Extract the [X, Y] coordinate from the center of the cell holding the provided text.  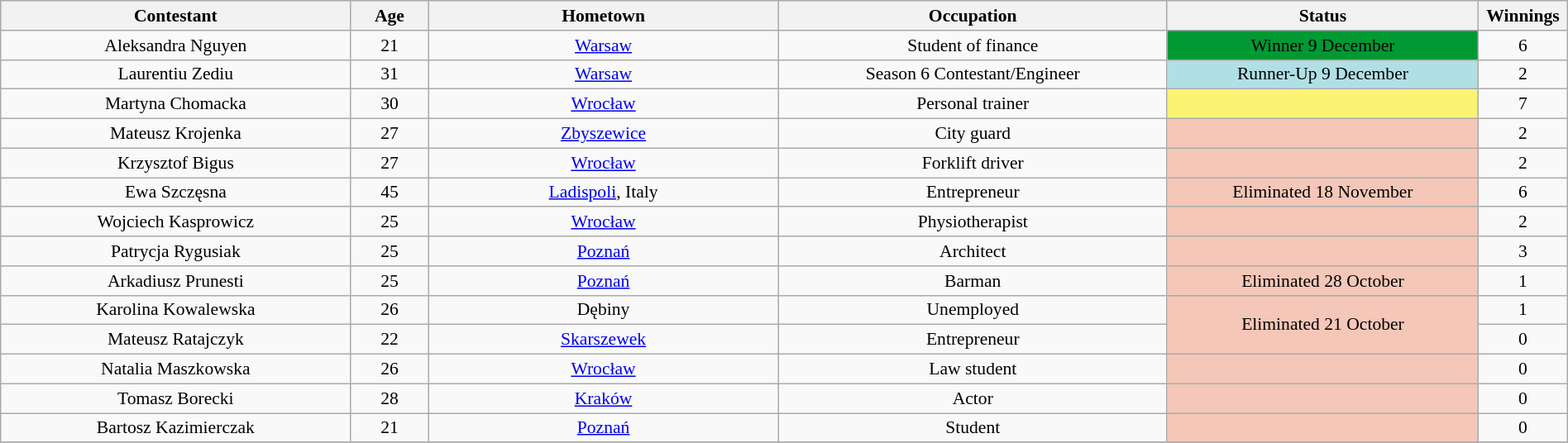
Wojciech Kasprowicz [175, 222]
45 [390, 193]
Status [1322, 16]
Season 6 Contestant/Engineer [973, 74]
Physiotherapist [973, 222]
Eliminated 28 October [1322, 281]
Zbyszewice [604, 134]
Laurentiu Zediu [175, 74]
Aleksandra Nguyen [175, 45]
Architect [973, 251]
Arkadiusz Prunesti [175, 281]
Tomasz Borecki [175, 398]
30 [390, 104]
Age [390, 16]
22 [390, 340]
Ladispoli, Italy [604, 193]
7 [1523, 104]
Krzysztof Bigus [175, 163]
Eliminated 21 October [1322, 324]
Bartosz Kazimierczak [175, 428]
City guard [973, 134]
Karolina Kowalewska [175, 310]
Kraków [604, 398]
Winner 9 December [1322, 45]
Mateusz Krojenka [175, 134]
Dębiny [604, 310]
Student [973, 428]
Barman [973, 281]
Eliminated 18 November [1322, 193]
Actor [973, 398]
31 [390, 74]
Natalia Maszkowska [175, 369]
Forklift driver [973, 163]
Occupation [973, 16]
3 [1523, 251]
Law student [973, 369]
Contestant [175, 16]
Skarszewek [604, 340]
Ewa Szczęsna [175, 193]
Martyna Chomacka [175, 104]
Runner-Up 9 December [1322, 74]
Student of finance [973, 45]
Hometown [604, 16]
Winnings [1523, 16]
28 [390, 398]
Personal trainer [973, 104]
Patrycja Rygusiak [175, 251]
Unemployed [973, 310]
Mateusz Ratajczyk [175, 340]
